For the text-containing cell, return its midpoint in (x, y) coordinate format. 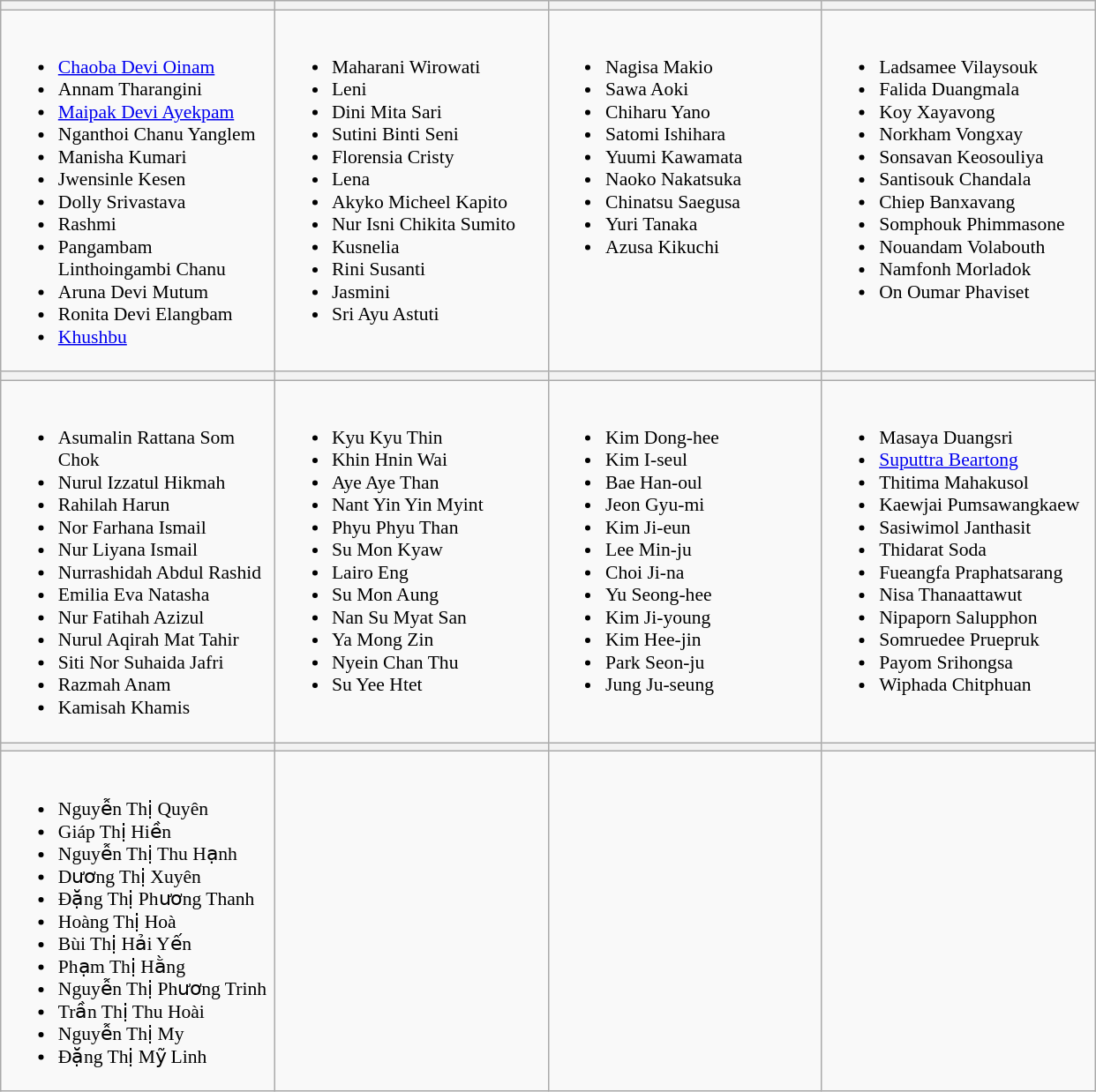
Nagisa MakioSawa AokiChiharu YanoSatomi IshiharaYuumi KawamataNaoko NakatsukaChinatsu SaegusaYuri TanakaAzusa Kikuchi (685, 191)
Kim Dong-heeKim I-seulBae Han-oulJeon Gyu-miKim Ji-eunLee Min-juChoi Ji-naYu Seong-heeKim Ji-youngKim Hee-jinPark Seon-juJung Ju-seung (685, 562)
